Identify which cell holds the provided text, then report its (x, y) central coordinate. 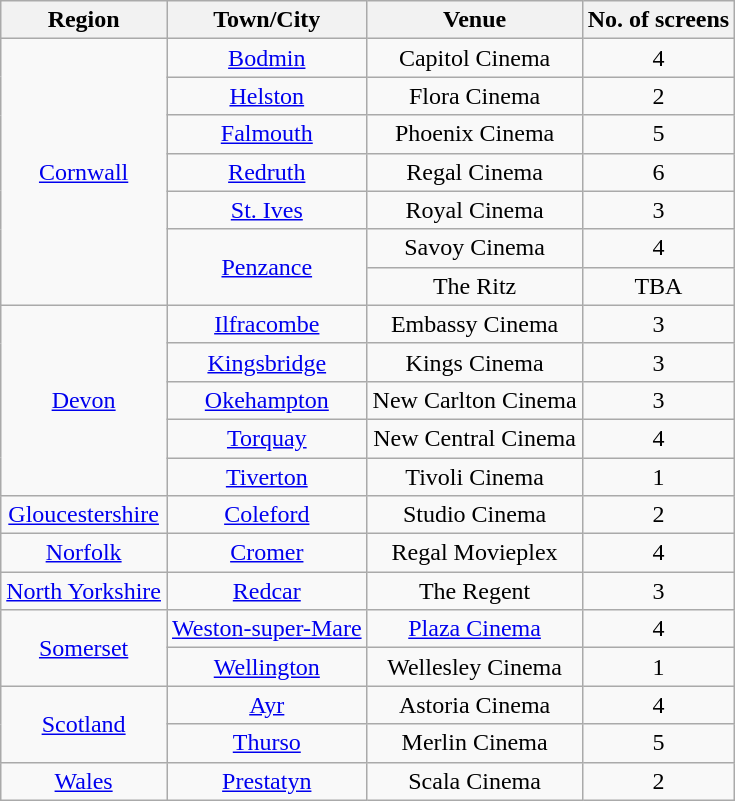
Wellesley Cinema (474, 667)
Savoy Cinema (474, 248)
Somerset (84, 648)
Ayr (266, 705)
North Yorkshire (84, 591)
Royal Cinema (474, 210)
Penzance (266, 267)
Okehampton (266, 400)
The Regent (474, 591)
Prestatyn (266, 781)
Gloucestershire (84, 515)
Wales (84, 781)
Ilfracombe (266, 324)
Plaza Cinema (474, 629)
Wellington (266, 667)
Regal Movieplex (474, 553)
New Central Cinema (474, 438)
Capitol Cinema (474, 58)
Tivoli Cinema (474, 477)
TBA (658, 286)
No. of screens (658, 20)
Cromer (266, 553)
Coleford (266, 515)
Scotland (84, 724)
St. Ives (266, 210)
Thurso (266, 743)
Bodmin (266, 58)
Norfolk (84, 553)
Redruth (266, 172)
Devon (84, 400)
Tiverton (266, 477)
Helston (266, 96)
Torquay (266, 438)
Kingsbridge (266, 362)
Town/City (266, 20)
Flora Cinema (474, 96)
Region (84, 20)
Venue (474, 20)
Phoenix Cinema (474, 134)
Cornwall (84, 172)
Astoria Cinema (474, 705)
Scala Cinema (474, 781)
Falmouth (266, 134)
Regal Cinema (474, 172)
New Carlton Cinema (474, 400)
Weston-super-Mare (266, 629)
The Ritz (474, 286)
Merlin Cinema (474, 743)
Redcar (266, 591)
Kings Cinema (474, 362)
Studio Cinema (474, 515)
6 (658, 172)
Embassy Cinema (474, 324)
